From the cell containing the given text, extract its center point as (X, Y) coordinate. 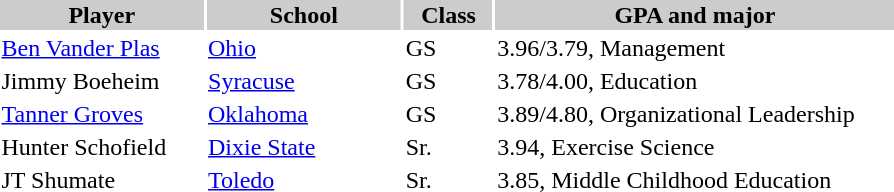
Jimmy Boeheim (102, 81)
3.89/4.80, Organizational Leadership (695, 114)
3.78/4.00, Education (695, 81)
Player (102, 15)
Ben Vander Plas (102, 48)
Class (448, 15)
Tanner Groves (102, 114)
3.96/3.79, Management (695, 48)
Ohio (304, 48)
3.94, Exercise Science (695, 147)
Syracuse (304, 81)
School (304, 15)
Hunter Schofield (102, 147)
Dixie State (304, 147)
Oklahoma (304, 114)
Sr. (448, 147)
GPA and major (695, 15)
